Extract the [x, y] coordinate from the center of the cell holding the provided text.  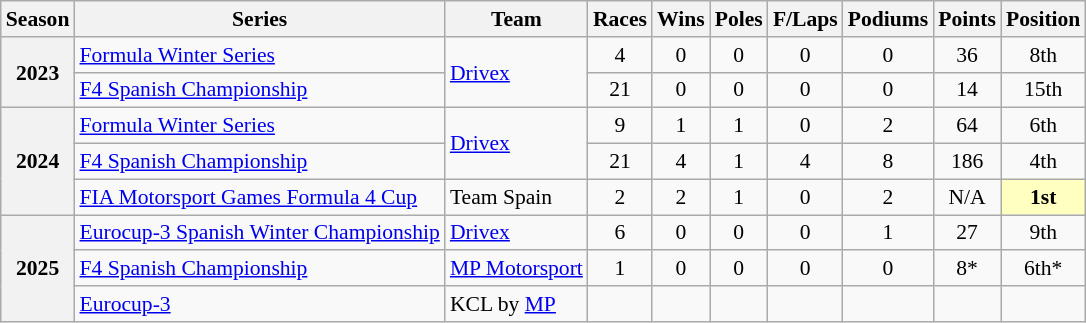
2025 [38, 268]
27 [967, 233]
KCL by MP [516, 304]
MP Motorsport [516, 269]
Series [259, 19]
4th [1043, 162]
Eurocup-3 Spanish Winter Championship [259, 233]
6th [1043, 126]
8th [1043, 55]
64 [967, 126]
Podiums [888, 19]
2023 [38, 72]
FIA Motorsport Games Formula 4 Cup [259, 197]
15th [1043, 90]
8 [888, 162]
2024 [38, 162]
Races [620, 19]
F/Laps [806, 19]
Wins [681, 19]
Poles [739, 19]
6 [620, 233]
N/A [967, 197]
9th [1043, 233]
8* [967, 269]
36 [967, 55]
186 [967, 162]
9 [620, 126]
Season [38, 19]
1st [1043, 197]
6th* [1043, 269]
14 [967, 90]
Points [967, 19]
Position [1043, 19]
Eurocup-3 [259, 304]
Team Spain [516, 197]
Team [516, 19]
